Return (x, y) of the center of cell containing provided text 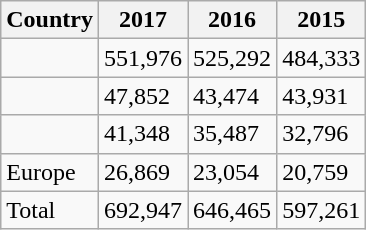
35,487 (232, 134)
47,852 (142, 96)
2016 (232, 20)
23,054 (232, 172)
32,796 (322, 134)
26,869 (142, 172)
Europe (50, 172)
20,759 (322, 172)
646,465 (232, 210)
692,947 (142, 210)
525,292 (232, 58)
2017 (142, 20)
43,474 (232, 96)
551,976 (142, 58)
2015 (322, 20)
597,261 (322, 210)
Country (50, 20)
41,348 (142, 134)
Total (50, 210)
43,931 (322, 96)
484,333 (322, 58)
